Search for the cell housing the specified text and yield its (x, y) center coordinate. 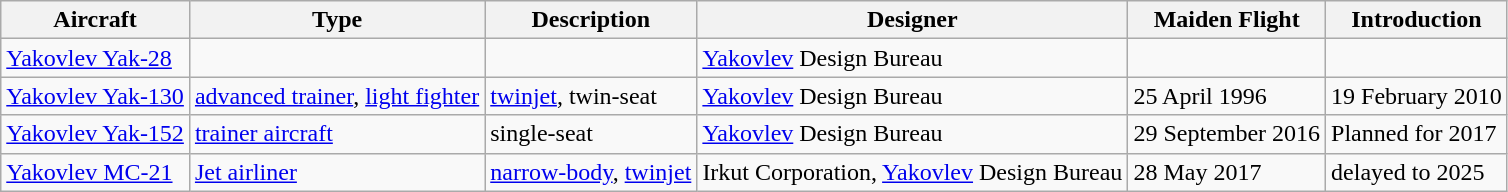
Jet airliner (336, 172)
19 February 2010 (1417, 96)
Maiden Flight (1227, 20)
delayed to 2025 (1417, 172)
Planned for 2017 (1417, 134)
28 May 2017 (1227, 172)
Yakovlev Yak-28 (96, 58)
Aircraft (96, 20)
29 September 2016 (1227, 134)
trainer aircraft (336, 134)
Yakovlev Yak-152 (96, 134)
Introduction (1417, 20)
Yakovlev MC-21 (96, 172)
advanced trainer, light fighter (336, 96)
Yakovlev Yak-130 (96, 96)
Designer (912, 20)
25 April 1996 (1227, 96)
Type (336, 20)
single-seat (591, 134)
twinjet, twin-seat (591, 96)
Irkut Corporation, Yakovlev Design Bureau (912, 172)
Description (591, 20)
narrow-body, twinjet (591, 172)
